Locate the cell with the specified text and output its (x, y) center coordinate. 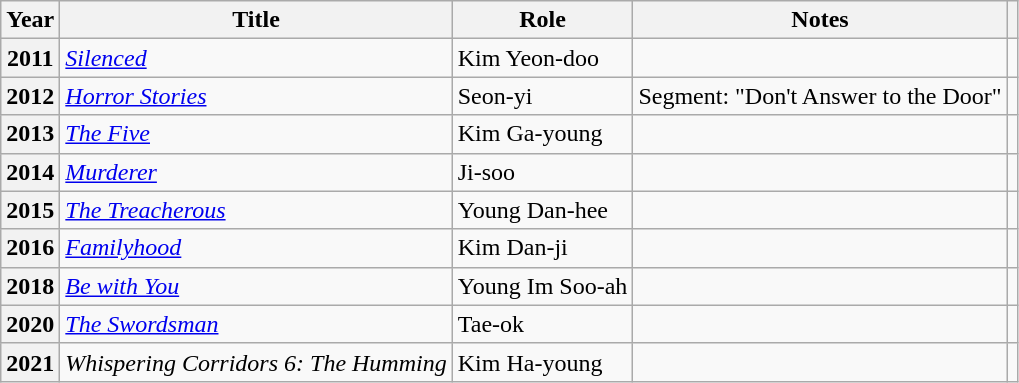
2021 (30, 362)
2012 (30, 96)
Seon-yi (542, 96)
Be with You (256, 286)
2014 (30, 172)
Murderer (256, 172)
The Swordsman (256, 324)
2018 (30, 286)
Horror Stories (256, 96)
Role (542, 20)
2011 (30, 58)
Young Im Soo-ah (542, 286)
Year (30, 20)
Young Dan-hee (542, 210)
The Treacherous (256, 210)
Kim Ga-young (542, 134)
2013 (30, 134)
Whispering Corridors 6: The Humming (256, 362)
Tae-ok (542, 324)
Notes (820, 20)
Kim Yeon-doo (542, 58)
Silenced (256, 58)
Familyhood (256, 248)
Segment: "Don't Answer to the Door" (820, 96)
The Five (256, 134)
2015 (30, 210)
Kim Dan-ji (542, 248)
Kim Ha-young (542, 362)
2020 (30, 324)
Ji-soo (542, 172)
Title (256, 20)
2016 (30, 248)
